Return the (x, y) coordinate for the center point of the cell that contains the specified text.  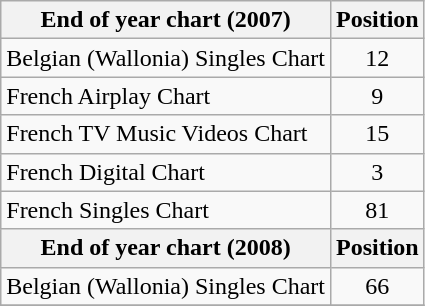
15 (377, 134)
End of year chart (2007) (166, 20)
French Airplay Chart (166, 96)
3 (377, 172)
End of year chart (2008) (166, 248)
66 (377, 286)
French Singles Chart (166, 210)
French TV Music Videos Chart (166, 134)
12 (377, 58)
French Digital Chart (166, 172)
81 (377, 210)
9 (377, 96)
